Return the [x, y] coordinate for the center point of the cell that contains the specified text.  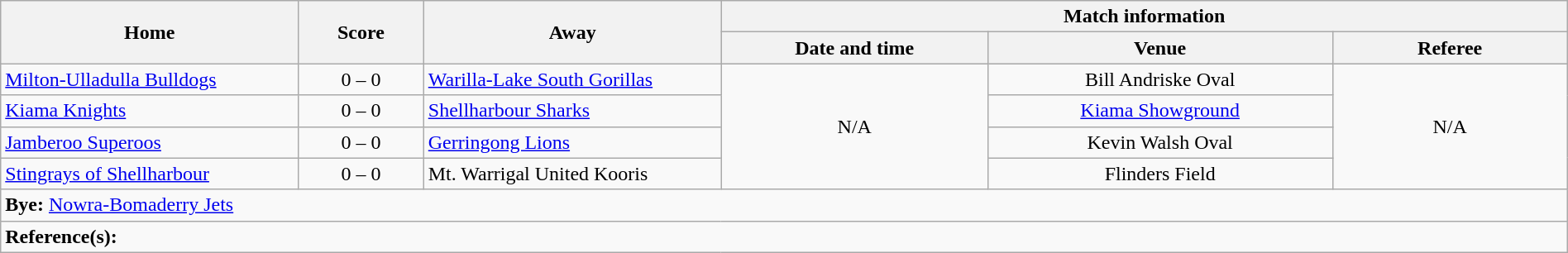
Kiama Showground [1159, 111]
Mt. Warrigal United Kooris [572, 174]
Score [361, 32]
Milton-Ulladulla Bulldogs [150, 79]
Shellharbour Sharks [572, 111]
Gerringong Lions [572, 142]
Kiama Knights [150, 111]
Jamberoo Superoos [150, 142]
Flinders Field [1159, 174]
Reference(s): [784, 236]
Warilla-Lake South Gorillas [572, 79]
Venue [1159, 48]
Match information [1145, 17]
Referee [1450, 48]
Bye: Nowra-Bomaderry Jets [784, 205]
Kevin Walsh Oval [1159, 142]
Date and time [854, 48]
Bill Andriske Oval [1159, 79]
Home [150, 32]
Away [572, 32]
Stingrays of Shellharbour [150, 174]
